Output the [X, Y] coordinate of the center of the cell containing the given text.  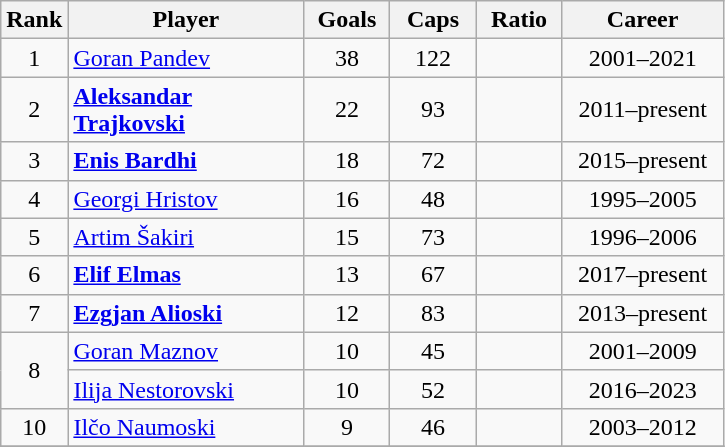
48 [433, 199]
5 [34, 237]
Aleksandar Trajkovski [186, 110]
2016–2023 [642, 389]
9 [347, 427]
Ilčo Naumoski [186, 427]
Goran Maznov [186, 351]
1996–2006 [642, 237]
2 [34, 110]
16 [347, 199]
Enis Bardhi [186, 161]
1 [34, 58]
73 [433, 237]
2011–present [642, 110]
7 [34, 313]
2003–2012 [642, 427]
8 [34, 370]
2017–present [642, 275]
Elif Elmas [186, 275]
83 [433, 313]
Georgi Hristov [186, 199]
122 [433, 58]
Artim Šakiri [186, 237]
15 [347, 237]
Goals [347, 20]
Rank [34, 20]
22 [347, 110]
4 [34, 199]
72 [433, 161]
6 [34, 275]
Caps [433, 20]
13 [347, 275]
Career [642, 20]
67 [433, 275]
2015–present [642, 161]
38 [347, 58]
2001–2009 [642, 351]
18 [347, 161]
1995–2005 [642, 199]
2001–2021 [642, 58]
45 [433, 351]
Player [186, 20]
Ilija Nestorovski [186, 389]
Ezgjan Alioski [186, 313]
52 [433, 389]
12 [347, 313]
2013–present [642, 313]
46 [433, 427]
93 [433, 110]
Ratio [519, 20]
Goran Pandev [186, 58]
3 [34, 161]
